Search for the cell housing the specified text and yield its [X, Y] center coordinate. 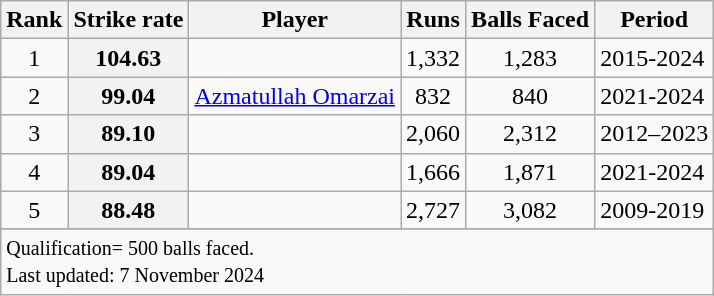
3,082 [530, 210]
2015-2024 [654, 58]
99.04 [128, 96]
832 [434, 96]
2,727 [434, 210]
4 [34, 172]
1,666 [434, 172]
Balls Faced [530, 20]
2,060 [434, 134]
Player [295, 20]
2 [34, 96]
Azmatullah Omarzai [295, 96]
2,312 [530, 134]
Rank [34, 20]
89.10 [128, 134]
840 [530, 96]
5 [34, 210]
104.63 [128, 58]
1 [34, 58]
1,332 [434, 58]
Period [654, 20]
Strike rate [128, 20]
1,283 [530, 58]
Runs [434, 20]
1,871 [530, 172]
2012–2023 [654, 134]
2009-2019 [654, 210]
3 [34, 134]
88.48 [128, 210]
89.04 [128, 172]
Qualification= 500 balls faced.Last updated: 7 November 2024 [358, 262]
